Capture the cell that displays the provided text and extract its [X, Y] central coordinate. 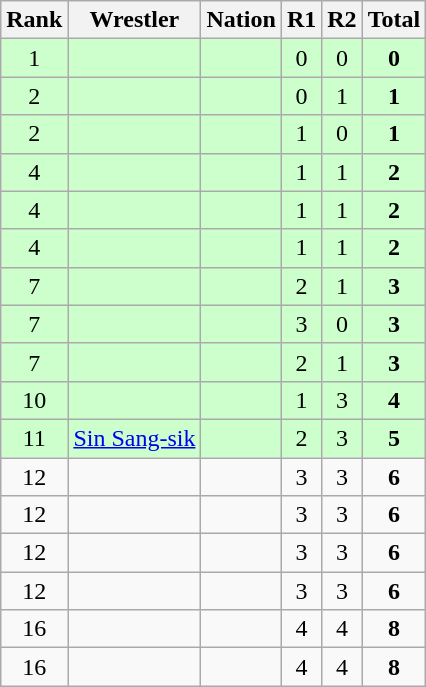
R2 [342, 20]
Rank [34, 20]
Sin Sang-sik [134, 438]
10 [34, 400]
Nation [241, 20]
Total [394, 20]
11 [34, 438]
Wrestler [134, 20]
R1 [301, 20]
5 [394, 438]
